Return (X, Y) of the center of cell containing provided text 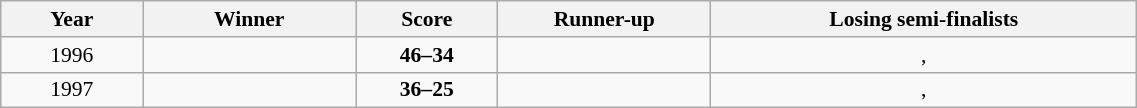
Winner (250, 19)
Losing semi-finalists (924, 19)
36–25 (427, 90)
1997 (72, 90)
Runner-up (604, 19)
Year (72, 19)
46–34 (427, 55)
1996 (72, 55)
Score (427, 19)
